Provide the [x, y] coordinate of the cell's center where the given text is located.  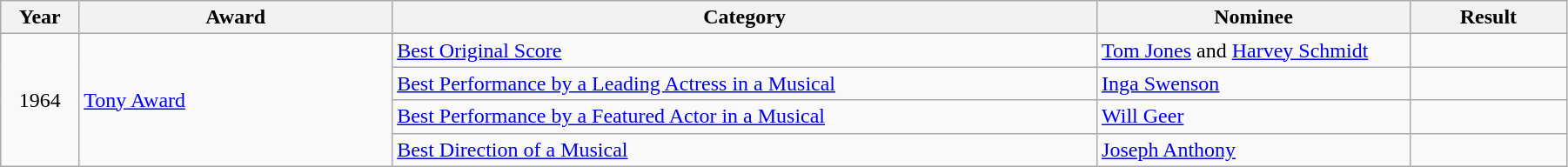
Best Performance by a Featured Actor in a Musical [745, 117]
Tony Award [236, 100]
1964 [40, 100]
Joseph Anthony [1254, 150]
Tom Jones and Harvey Schmidt [1254, 50]
Best Direction of a Musical [745, 150]
Category [745, 17]
Result [1488, 17]
Year [40, 17]
Best Performance by a Leading Actress in a Musical [745, 83]
Best Original Score [745, 50]
Award [236, 17]
Nominee [1254, 17]
Inga Swenson [1254, 83]
Will Geer [1254, 117]
